Return the [x, y] coordinate for the center point of the cell that contains the specified text.  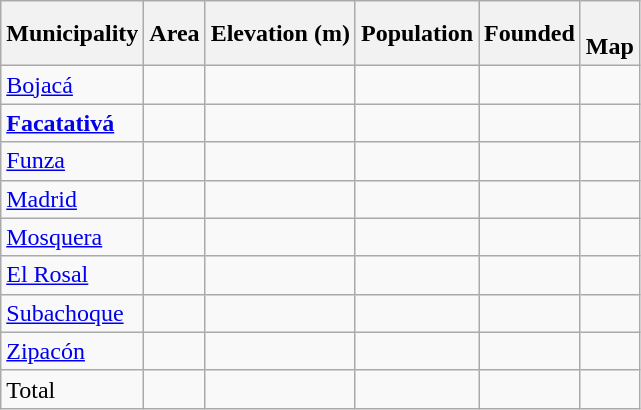
Funza [72, 161]
Area [174, 34]
Mosquera [72, 237]
Map [610, 34]
Total [72, 389]
El Rosal [72, 275]
Zipacón [72, 351]
Facatativá [72, 123]
Elevation (m) [280, 34]
Subachoque [72, 313]
Bojacá [72, 85]
Madrid [72, 199]
Population [416, 34]
Founded [530, 34]
Municipality [72, 34]
